Identify which cell holds the provided text, then report its [x, y] central coordinate. 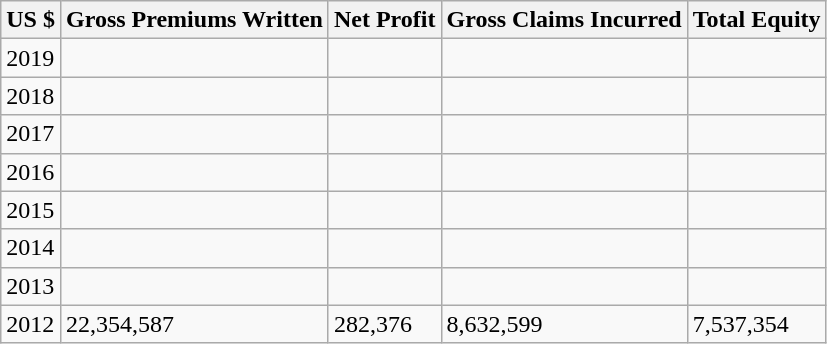
2017 [31, 134]
Gross Claims Incurred [564, 20]
US $ [31, 20]
2016 [31, 172]
2018 [31, 96]
2014 [31, 248]
22,354,587 [194, 324]
8,632,599 [564, 324]
Total Equity [756, 20]
7,537,354 [756, 324]
2013 [31, 286]
2019 [31, 58]
282,376 [384, 324]
Net Profit [384, 20]
2015 [31, 210]
2012 [31, 324]
Gross Premiums Written [194, 20]
